Capture the cell that displays the provided text and extract its (X, Y) central coordinate. 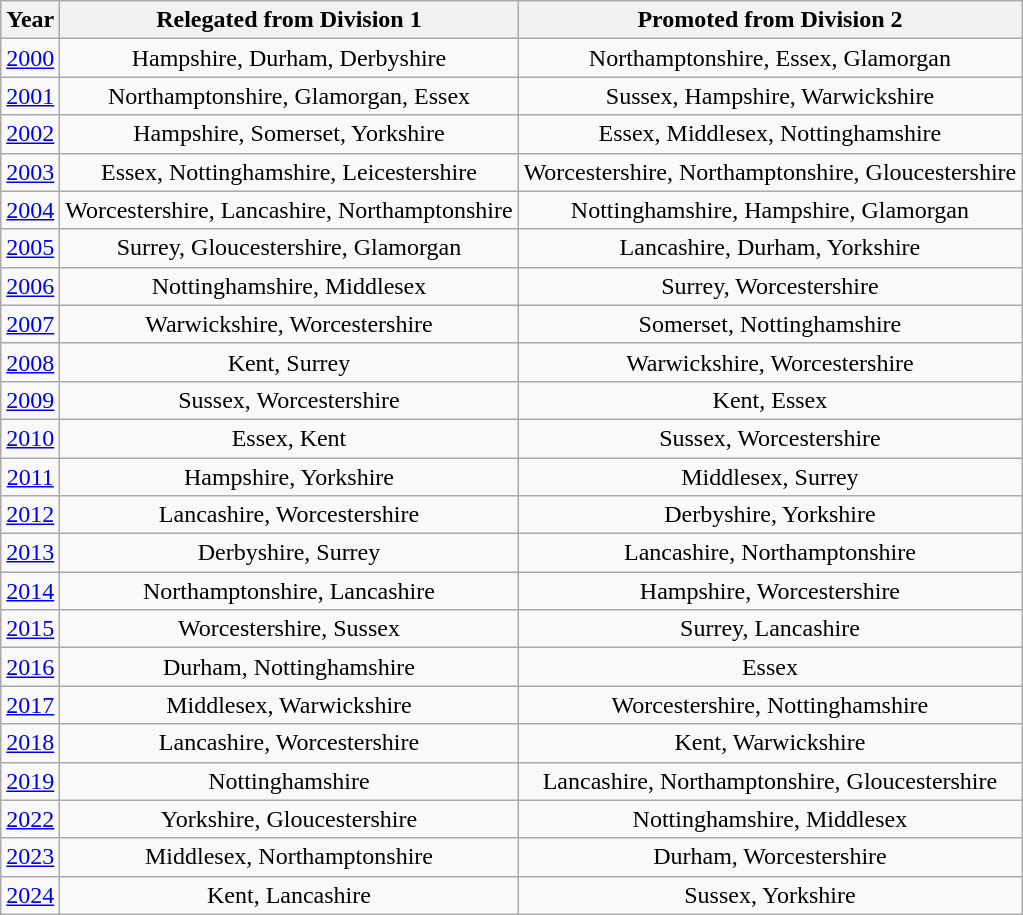
2003 (30, 172)
Promoted from Division 2 (770, 20)
2011 (30, 477)
2008 (30, 362)
Essex (770, 667)
Durham, Worcestershire (770, 857)
2013 (30, 553)
2007 (30, 324)
Essex, Kent (289, 438)
Worcestershire, Lancashire, Northamptonshire (289, 210)
Middlesex, Warwickshire (289, 705)
2010 (30, 438)
2023 (30, 857)
Hampshire, Somerset, Yorkshire (289, 134)
2001 (30, 96)
2015 (30, 629)
Sussex, Hampshire, Warwickshire (770, 96)
Nottinghamshire (289, 781)
Essex, Nottinghamshire, Leicestershire (289, 172)
Derbyshire, Surrey (289, 553)
2000 (30, 58)
Essex, Middlesex, Nottinghamshire (770, 134)
Hampshire, Worcestershire (770, 591)
Lancashire, Northamptonshire (770, 553)
2019 (30, 781)
2014 (30, 591)
2004 (30, 210)
Middlesex, Northamptonshire (289, 857)
2016 (30, 667)
Middlesex, Surrey (770, 477)
Surrey, Worcestershire (770, 286)
Sussex, Yorkshire (770, 895)
Surrey, Gloucestershire, Glamorgan (289, 248)
2012 (30, 515)
Hampshire, Durham, Derbyshire (289, 58)
Lancashire, Durham, Yorkshire (770, 248)
Somerset, Nottinghamshire (770, 324)
Derbyshire, Yorkshire (770, 515)
2022 (30, 819)
Lancashire, Northamptonshire, Gloucestershire (770, 781)
2018 (30, 743)
Kent, Essex (770, 400)
Kent, Lancashire (289, 895)
2005 (30, 248)
Hampshire, Yorkshire (289, 477)
2002 (30, 134)
Year (30, 20)
Nottinghamshire, Hampshire, Glamorgan (770, 210)
2009 (30, 400)
Worcestershire, Northamptonshire, Gloucestershire (770, 172)
Surrey, Lancashire (770, 629)
Yorkshire, Gloucestershire (289, 819)
Worcestershire, Nottinghamshire (770, 705)
Kent, Surrey (289, 362)
Northamptonshire, Lancashire (289, 591)
Relegated from Division 1 (289, 20)
Northamptonshire, Essex, Glamorgan (770, 58)
Durham, Nottinghamshire (289, 667)
2017 (30, 705)
Kent, Warwickshire (770, 743)
Worcestershire, Sussex (289, 629)
2006 (30, 286)
2024 (30, 895)
Northamptonshire, Glamorgan, Essex (289, 96)
